Provide the (x, y) coordinate of the cell's center where the given text is located.  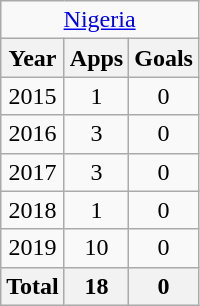
2018 (33, 210)
Total (33, 286)
Apps (96, 58)
Year (33, 58)
2016 (33, 134)
Nigeria (100, 20)
2017 (33, 172)
2015 (33, 96)
10 (96, 248)
2019 (33, 248)
18 (96, 286)
Goals (164, 58)
